Pinpoint the cell where the given text exists, returning its (x, y) midpoint coordinate. 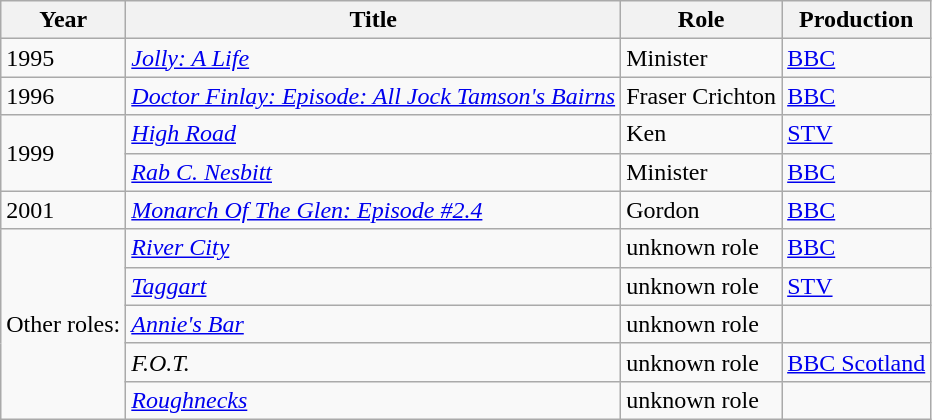
Title (374, 20)
Annie's Bar (374, 324)
Year (64, 20)
Role (702, 20)
Jolly: A Life (374, 58)
Other roles: (64, 324)
1995 (64, 58)
Gordon (702, 210)
High Road (374, 134)
Monarch Of The Glen: Episode #2.4 (374, 210)
1996 (64, 96)
1999 (64, 153)
Fraser Crichton (702, 96)
BBC Scotland (856, 362)
Doctor Finlay: Episode: All Jock Tamson's Bairns (374, 96)
Ken (702, 134)
Rab C. Nesbitt (374, 172)
River City (374, 248)
Taggart (374, 286)
Roughnecks (374, 400)
2001 (64, 210)
F.O.T. (374, 362)
Production (856, 20)
